Extract the [X, Y] coordinate from the center of the cell holding the provided text.  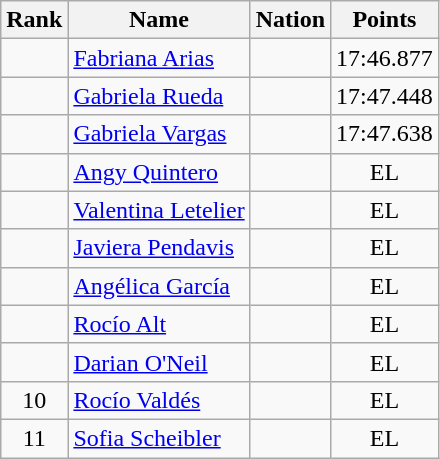
Angélica García [159, 286]
17:47.448 [385, 96]
Gabriela Rueda [159, 96]
17:47.638 [385, 134]
Fabriana Arias [159, 58]
Angy Quintero [159, 172]
Javiera Pendavis [159, 248]
Rank [34, 20]
Rocío Valdés [159, 400]
11 [34, 438]
17:46.877 [385, 58]
Nation [290, 20]
10 [34, 400]
Sofia Scheibler [159, 438]
Darian O'Neil [159, 362]
Gabriela Vargas [159, 134]
Valentina Letelier [159, 210]
Rocío Alt [159, 324]
Name [159, 20]
Points [385, 20]
